Find where the given text appears and provide that cell's center as [X, Y] coordinate. 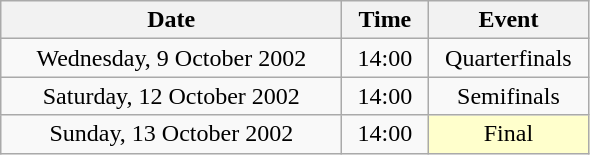
Saturday, 12 October 2002 [172, 96]
Quarterfinals [508, 58]
Sunday, 13 October 2002 [172, 134]
Event [508, 20]
Semifinals [508, 96]
Time [385, 20]
Final [508, 134]
Wednesday, 9 October 2002 [172, 58]
Date [172, 20]
